Return the [X, Y] coordinate for the center point of the cell that contains the specified text.  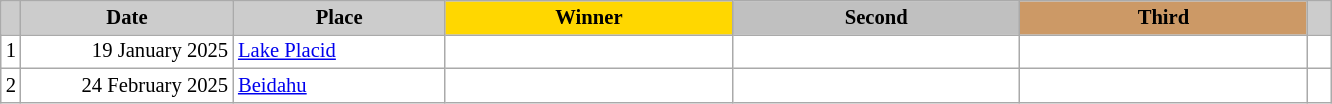
Third [1164, 17]
Second [876, 17]
Lake Placid [339, 51]
2 [11, 85]
Beidahu [339, 85]
24 February 2025 [127, 85]
1 [11, 51]
Winner [588, 17]
Place [339, 17]
Date [127, 17]
19 January 2025 [127, 51]
